Provide the (x, y) coordinate of the cell's center where the given text is located.  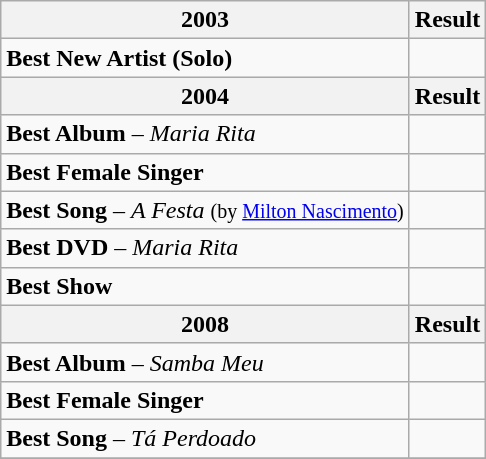
2008 (206, 324)
Best Album – Maria Rita (206, 134)
Best Album – Samba Meu (206, 362)
Best DVD – Maria Rita (206, 248)
Best New Artist (Solo) (206, 58)
2004 (206, 96)
Best Song – Tá Perdoado (206, 438)
2003 (206, 20)
Best Song – A Festa (by Milton Nascimento) (206, 210)
Best Show (206, 286)
